Pinpoint the cell where the given text exists, returning its [x, y] midpoint coordinate. 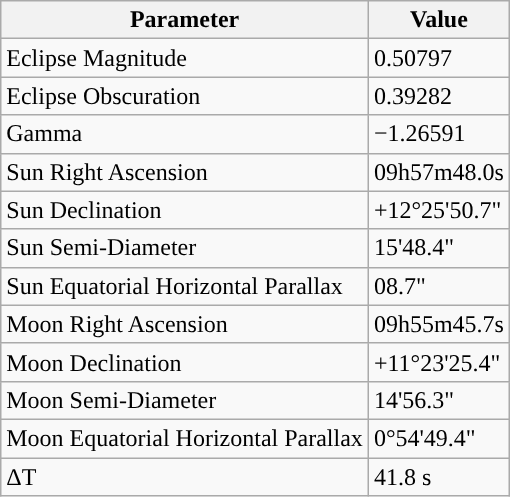
Moon Right Ascension [185, 324]
15'48.4" [438, 248]
0.39282 [438, 96]
+12°25'50.7" [438, 210]
ΔT [185, 477]
08.7" [438, 286]
Eclipse Magnitude [185, 58]
Sun Declination [185, 210]
41.8 s [438, 477]
Sun Semi-Diameter [185, 248]
Gamma [185, 134]
14'56.3" [438, 400]
0.50797 [438, 58]
0°54'49.4" [438, 438]
09h55m45.7s [438, 324]
Value [438, 20]
Moon Equatorial Horizontal Parallax [185, 438]
Parameter [185, 20]
−1.26591 [438, 134]
09h57m48.0s [438, 172]
+11°23'25.4" [438, 362]
Moon Declination [185, 362]
Sun Right Ascension [185, 172]
Sun Equatorial Horizontal Parallax [185, 286]
Eclipse Obscuration [185, 96]
Moon Semi-Diameter [185, 400]
